Provide the [x, y] coordinate of the cell's center where the given text is located.  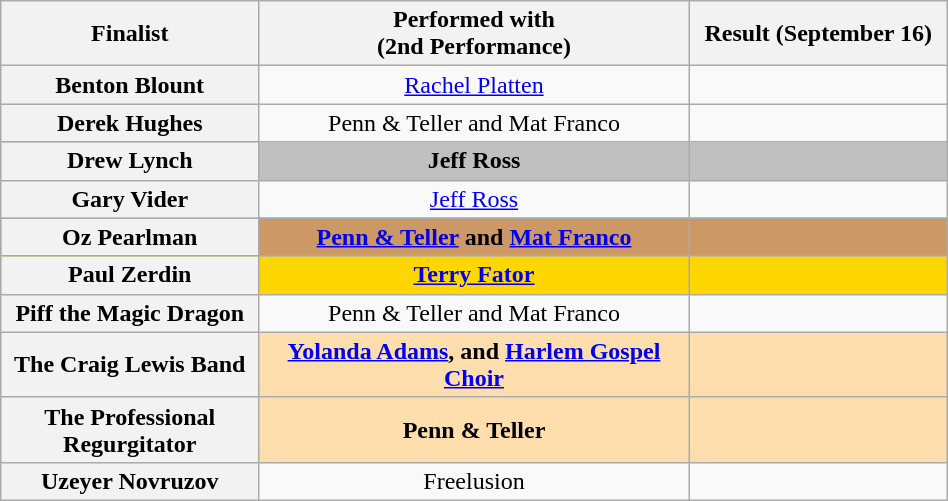
Performed with(2nd Performance) [474, 34]
Oz Pearlman [130, 237]
Rachel Platten [474, 85]
Gary Vider [130, 199]
Derek Hughes [130, 123]
Paul Zerdin [130, 275]
Drew Lynch [130, 161]
Penn & Teller [474, 430]
Result (September 16) [818, 34]
The Craig Lewis Band [130, 364]
Benton Blount [130, 85]
The Professional Regurgitator [130, 430]
Freelusion [474, 481]
Piff the Magic Dragon [130, 313]
Terry Fator [474, 275]
Finalist [130, 34]
Yolanda Adams, and Harlem Gospel Choir [474, 364]
Uzeyer Novruzov [130, 481]
